Determine the (x, y) coordinate at the center of the cell enclosing the given text.  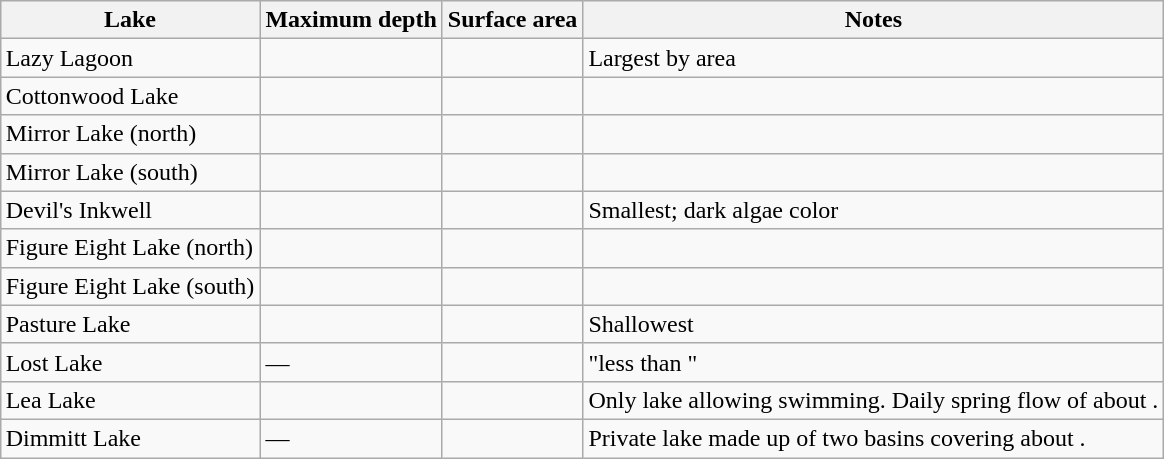
Pasture Lake (130, 324)
Lea Lake (130, 400)
Lazy Lagoon (130, 58)
Figure Eight Lake (south) (130, 286)
Devil's Inkwell (130, 210)
Figure Eight Lake (north) (130, 248)
Mirror Lake (south) (130, 172)
Largest by area (874, 58)
Maximum depth (351, 20)
Dimmitt Lake (130, 438)
Mirror Lake (north) (130, 134)
Smallest; dark algae color (874, 210)
Lake (130, 20)
"less than " (874, 362)
Lost Lake (130, 362)
Shallowest (874, 324)
Private lake made up of two basins covering about . (874, 438)
Cottonwood Lake (130, 96)
Surface area (512, 20)
Notes (874, 20)
Only lake allowing swimming. Daily spring flow of about . (874, 400)
